Locate the cell with the specified text and output its (x, y) center coordinate. 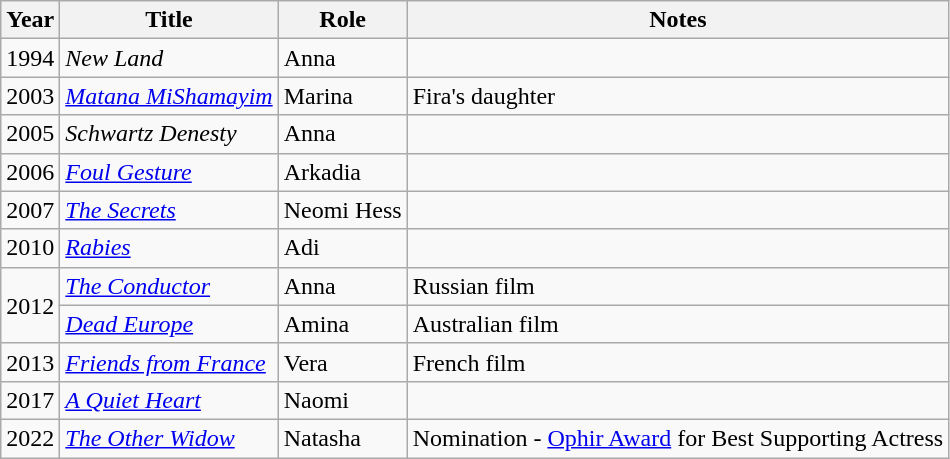
Friends from France (169, 362)
The Other Widow (169, 438)
1994 (30, 58)
2007 (30, 210)
2022 (30, 438)
Notes (678, 20)
Matana MiShamayim (169, 96)
Arkadia (342, 172)
A Quiet Heart (169, 400)
Amina (342, 324)
2017 (30, 400)
Dead Europe (169, 324)
2013 (30, 362)
2012 (30, 305)
Rabies (169, 248)
Foul Gesture (169, 172)
2005 (30, 134)
The Conductor (169, 286)
2010 (30, 248)
Schwartz Denesty (169, 134)
Role (342, 20)
French film (678, 362)
Neomi Hess (342, 210)
Naomi (342, 400)
2003 (30, 96)
Nomination - Ophir Award for Best Supporting Actress (678, 438)
2006 (30, 172)
Year (30, 20)
Vera (342, 362)
Adi (342, 248)
Marina (342, 96)
Fira's daughter (678, 96)
Natasha (342, 438)
Russian film (678, 286)
Australian film (678, 324)
New Land (169, 58)
The Secrets (169, 210)
Title (169, 20)
